Capture the cell that displays the provided text and extract its [x, y] central coordinate. 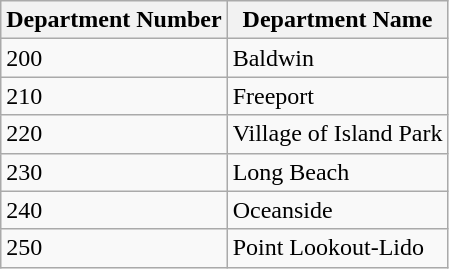
200 [114, 58]
Baldwin [338, 58]
Point Lookout-Lido [338, 248]
Department Name [338, 20]
Freeport [338, 96]
210 [114, 96]
Department Number [114, 20]
Oceanside [338, 210]
Village of Island Park [338, 134]
250 [114, 248]
220 [114, 134]
240 [114, 210]
Long Beach [338, 172]
230 [114, 172]
